Pinpoint the cell where the given text exists, returning its (X, Y) midpoint coordinate. 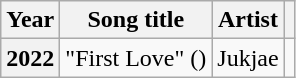
"First Love" () (136, 58)
2022 (30, 58)
Song title (136, 20)
Year (30, 20)
Artist (248, 20)
Jukjae (248, 58)
